Return the (x, y) coordinate for the center point of the cell that contains the specified text.  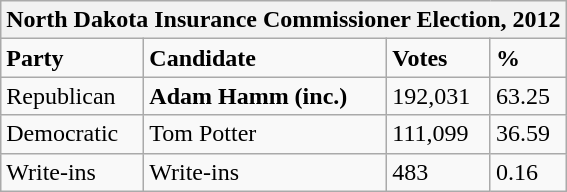
Adam Hamm (inc.) (266, 96)
36.59 (528, 134)
483 (439, 172)
111,099 (439, 134)
192,031 (439, 96)
Candidate (266, 58)
Votes (439, 58)
North Dakota Insurance Commissioner Election, 2012 (284, 20)
Democratic (72, 134)
Republican (72, 96)
% (528, 58)
Party (72, 58)
Tom Potter (266, 134)
63.25 (528, 96)
0.16 (528, 172)
